Pinpoint the cell where the given text exists, returning its [x, y] midpoint coordinate. 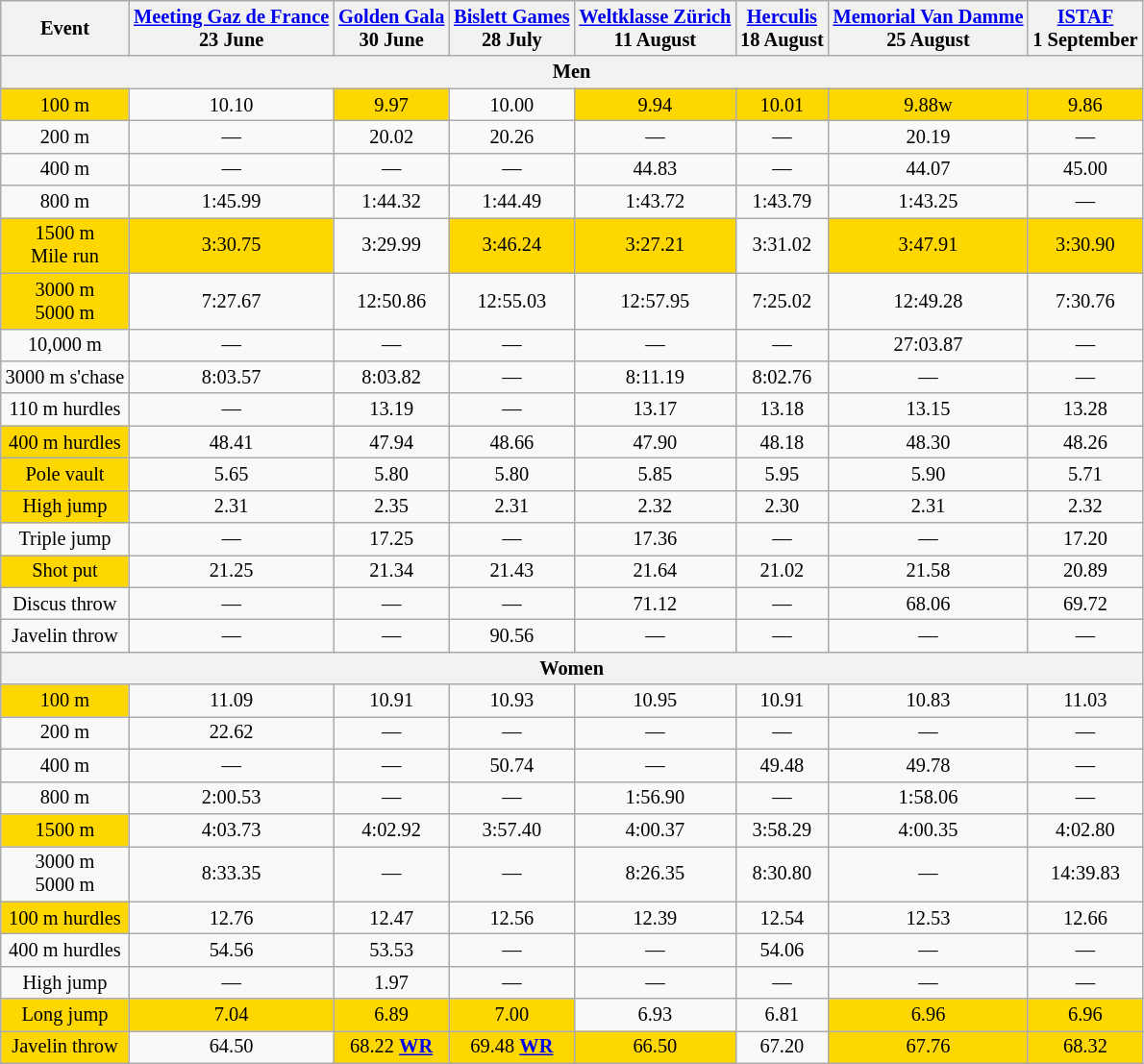
13.28 [1084, 409]
8:03.82 [391, 377]
48.30 [929, 442]
7:25.02 [782, 301]
6.93 [656, 1015]
4:02.80 [1084, 829]
3:31.02 [782, 245]
8:03.57 [231, 377]
100 m hurdles [65, 918]
1.97 [391, 982]
10.10 [231, 105]
1500 m Mile run [65, 245]
14:39.83 [1084, 874]
10.95 [656, 701]
8:33.35 [231, 874]
20.19 [929, 136]
11.03 [1084, 701]
27:03.87 [929, 345]
Long jump [65, 1015]
9.94 [656, 105]
12.39 [656, 918]
110 m hurdles [65, 409]
1:43.25 [929, 202]
21.34 [391, 571]
5.95 [782, 474]
49.78 [929, 765]
4:00.35 [929, 829]
54.06 [782, 950]
10.00 [511, 105]
3:29.99 [391, 245]
9.88w [929, 105]
5.90 [929, 474]
13.17 [656, 409]
90.56 [511, 635]
1:44.49 [511, 202]
12.56 [511, 918]
3:30.90 [1084, 245]
2.30 [782, 507]
3000 m s'chase [65, 377]
12:57.95 [656, 301]
20.26 [511, 136]
21.64 [656, 571]
3:57.40 [511, 829]
3:30.75 [231, 245]
Herculis 18 August [782, 28]
7:30.76 [1084, 301]
4:00.37 [656, 829]
68.22 WR [391, 1047]
5.85 [656, 474]
21.02 [782, 571]
67.20 [782, 1047]
69.72 [1084, 604]
13.15 [929, 409]
13.19 [391, 409]
7.00 [511, 1015]
3:58.29 [782, 829]
69.48 WR [511, 1047]
47.90 [656, 442]
44.07 [929, 169]
53.53 [391, 950]
Memorial Van Damme 25 August [929, 28]
49.48 [782, 765]
10.83 [929, 701]
45.00 [1084, 169]
54.56 [231, 950]
1:43.72 [656, 202]
1500 m [65, 829]
Discus throw [65, 604]
48.26 [1084, 442]
Bislett Games 28 July [511, 28]
12.66 [1084, 918]
Event [65, 28]
1:58.06 [929, 798]
17.36 [656, 539]
Golden Gala 30 June [391, 28]
12:50.86 [391, 301]
Men [572, 72]
10.93 [511, 701]
Women [572, 668]
Weltklasse Zürich 11 August [656, 28]
21.25 [231, 571]
12.47 [391, 918]
2.35 [391, 507]
2:00.53 [231, 798]
68.06 [929, 604]
4:02.92 [391, 829]
6.81 [782, 1015]
44.83 [656, 169]
9.86 [1084, 105]
21.43 [511, 571]
13.18 [782, 409]
48.66 [511, 442]
7.04 [231, 1015]
66.50 [656, 1047]
3:47.91 [929, 245]
11.09 [231, 701]
8:11.19 [656, 377]
12:55.03 [511, 301]
71.12 [656, 604]
9.97 [391, 105]
Pole vault [65, 474]
Meeting Gaz de France 23 June [231, 28]
17.25 [391, 539]
10,000 m [65, 345]
48.41 [231, 442]
12.53 [929, 918]
20.02 [391, 136]
48.18 [782, 442]
7:27.67 [231, 301]
1:45.99 [231, 202]
12.76 [231, 918]
8:26.35 [656, 874]
Triple jump [65, 539]
ISTAF 1 September [1084, 28]
3:46.24 [511, 245]
1:43.79 [782, 202]
67.76 [929, 1047]
68.32 [1084, 1047]
12.54 [782, 918]
Shot put [65, 571]
21.58 [929, 571]
47.94 [391, 442]
12:49.28 [929, 301]
5.71 [1084, 474]
1:56.90 [656, 798]
6.89 [391, 1015]
20.89 [1084, 571]
64.50 [231, 1047]
5.65 [231, 474]
22.62 [231, 732]
4:03.73 [231, 829]
1:44.32 [391, 202]
3:27.21 [656, 245]
8:30.80 [782, 874]
17.20 [1084, 539]
10.01 [782, 105]
50.74 [511, 765]
8:02.76 [782, 377]
